Search for the cell housing the specified text and yield its [x, y] center coordinate. 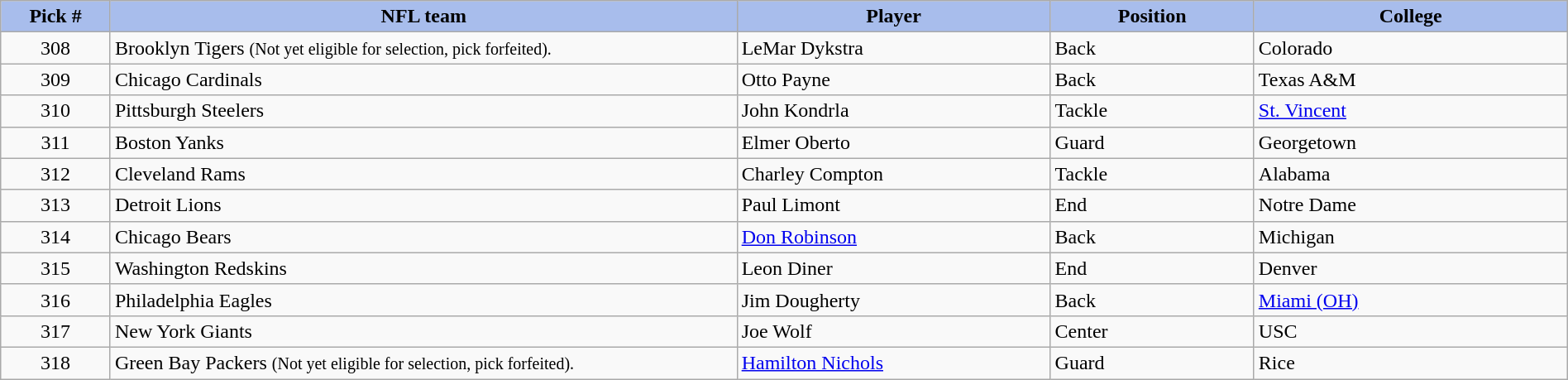
Paul Limont [893, 205]
312 [56, 174]
Charley Compton [893, 174]
Chicago Bears [423, 237]
NFL team [423, 17]
Pick # [56, 17]
St. Vincent [1411, 111]
Texas A&M [1411, 79]
Brooklyn Tigers (Not yet eligible for selection, pick forfeited). [423, 48]
Leon Diner [893, 268]
311 [56, 142]
John Kondrla [893, 111]
Position [1152, 17]
316 [56, 300]
Don Robinson [893, 237]
Notre Dame [1411, 205]
Denver [1411, 268]
Center [1152, 331]
Joe Wolf [893, 331]
Philadelphia Eagles [423, 300]
Cleveland Rams [423, 174]
318 [56, 363]
314 [56, 237]
Detroit Lions [423, 205]
Boston Yanks [423, 142]
College [1411, 17]
Michigan [1411, 237]
Jim Dougherty [893, 300]
310 [56, 111]
Player [893, 17]
Rice [1411, 363]
LeMar Dykstra [893, 48]
Pittsburgh Steelers [423, 111]
Hamilton Nichols [893, 363]
Alabama [1411, 174]
Washington Redskins [423, 268]
Green Bay Packers (Not yet eligible for selection, pick forfeited). [423, 363]
Georgetown [1411, 142]
313 [56, 205]
315 [56, 268]
New York Giants [423, 331]
Chicago Cardinals [423, 79]
USC [1411, 331]
Otto Payne [893, 79]
317 [56, 331]
Elmer Oberto [893, 142]
Miami (OH) [1411, 300]
309 [56, 79]
Colorado [1411, 48]
308 [56, 48]
